Scan for the cell matching the given text and deliver its [X, Y] coordinate at center. 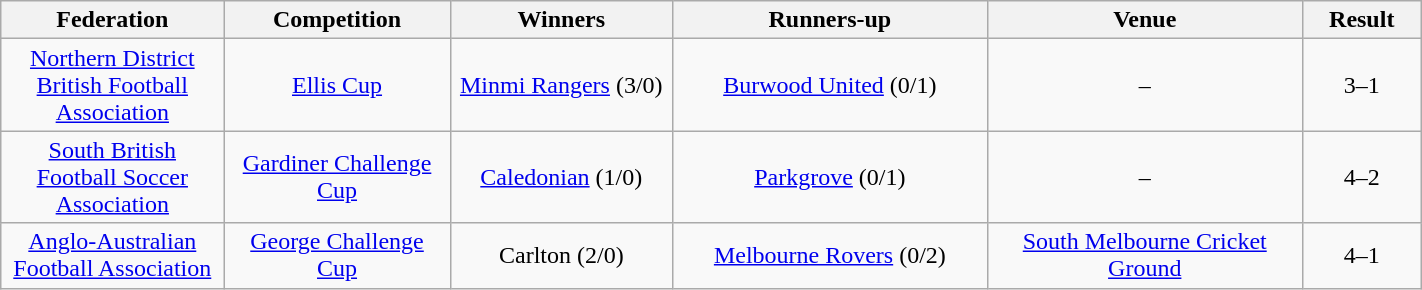
Caledonian (1/0) [561, 177]
Carlton (2/0) [561, 256]
South Melbourne Cricket Ground [1144, 256]
Winners [561, 20]
Ellis Cup [337, 85]
Result [1362, 20]
Northern District British Football Association [112, 85]
Burwood United (0/1) [830, 85]
George Challenge Cup [337, 256]
4–1 [1362, 256]
Federation [112, 20]
Competition [337, 20]
Anglo-Australian Football Association [112, 256]
4–2 [1362, 177]
Parkgrove (0/1) [830, 177]
Melbourne Rovers (0/2) [830, 256]
Runners-up [830, 20]
Minmi Rangers (3/0) [561, 85]
Gardiner Challenge Cup [337, 177]
South British Football Soccer Association [112, 177]
3–1 [1362, 85]
Venue [1144, 20]
